Extract the [x, y] coordinate from the center of the cell holding the provided text.  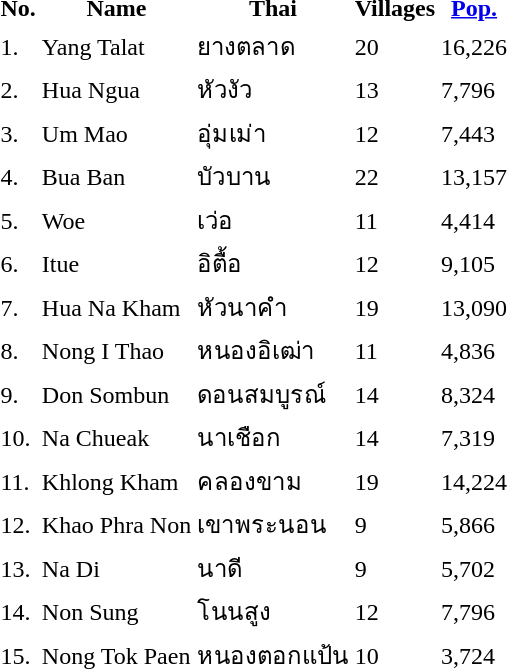
หัวนาคำ [273, 307]
Woe [116, 220]
Hua Ngua [116, 90]
Yang Talat [116, 46]
Na Di [116, 568]
13 [394, 90]
Um Mao [116, 133]
20 [394, 46]
เว่อ [273, 220]
Non Sung [116, 612]
Itue [116, 264]
Nong I Thao [116, 350]
Hua Na Kham [116, 307]
Khao Phra Non [116, 524]
Don Sombun [116, 394]
ยางตลาด [273, 46]
อุ่มเม่า [273, 133]
หัวงัว [273, 90]
โนนสูง [273, 612]
อิตื้อ [273, 264]
Na Chueak [116, 438]
คลองขาม [273, 481]
นาเชือก [273, 438]
Bua Ban [116, 176]
เขาพระนอน [273, 524]
บัวบาน [273, 176]
หนองอิเฒ่า [273, 350]
ดอนสมบูรณ์ [273, 394]
22 [394, 176]
Khlong Kham [116, 481]
นาดี [273, 568]
